Pinpoint the cell where the given text exists, returning its (x, y) midpoint coordinate. 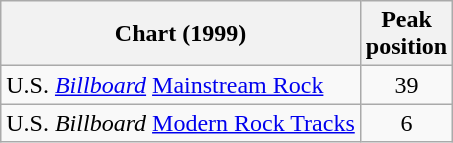
U.S. Billboard Mainstream Rock (181, 85)
39 (406, 85)
U.S. Billboard Modern Rock Tracks (181, 123)
6 (406, 123)
Peakposition (406, 34)
Chart (1999) (181, 34)
